Search for the cell housing the specified text and yield its (X, Y) center coordinate. 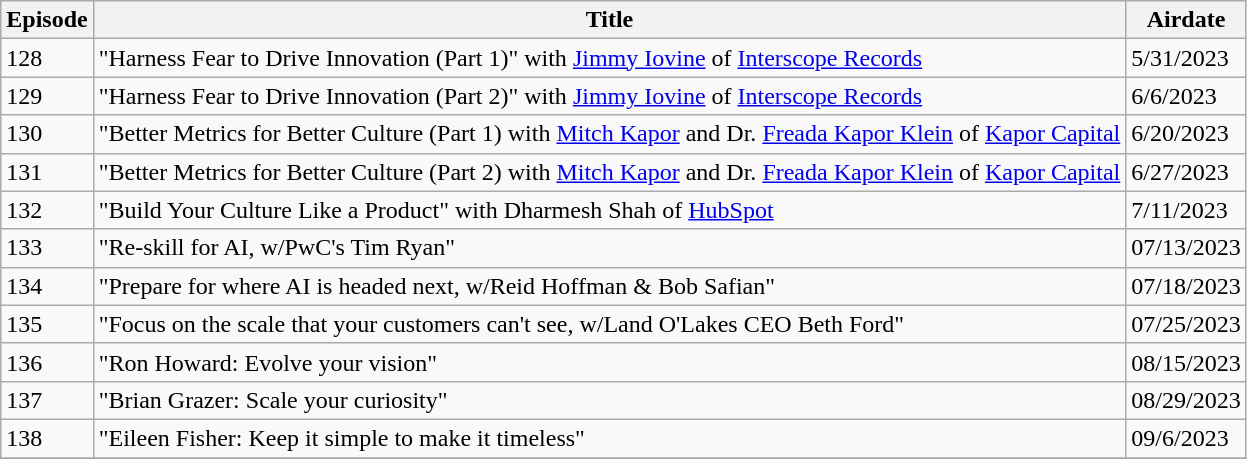
Airdate (1186, 20)
132 (47, 210)
"Focus on the scale that your customers can't see, w/Land O'Lakes CEO Beth Ford" (610, 324)
07/18/2023 (1186, 286)
"Build Your Culture Like a Product" with Dharmesh Shah of HubSpot (610, 210)
08/15/2023 (1186, 362)
5/31/2023 (1186, 58)
"Brian Grazer: Scale your curiosity" (610, 400)
"Eileen Fisher: Keep it simple to make it timeless" (610, 438)
6/27/2023 (1186, 172)
Title (610, 20)
07/25/2023 (1186, 324)
133 (47, 248)
"Re-skill for AI, w/PwC's Tim Ryan" (610, 248)
135 (47, 324)
"Ron Howard: Evolve your vision" (610, 362)
136 (47, 362)
07/13/2023 (1186, 248)
09/6/2023 (1186, 438)
134 (47, 286)
137 (47, 400)
"Better Metrics for Better Culture (Part 2) with Mitch Kapor and Dr. Freada Kapor Klein of Kapor Capital (610, 172)
08/29/2023 (1186, 400)
128 (47, 58)
130 (47, 134)
"Better Metrics for Better Culture (Part 1) with Mitch Kapor and Dr. Freada Kapor Klein of Kapor Capital (610, 134)
138 (47, 438)
"Harness Fear to Drive Innovation (Part 2)" with Jimmy Iovine of Interscope Records (610, 96)
"Harness Fear to Drive Innovation (Part 1)" with Jimmy Iovine of Interscope Records (610, 58)
Episode (47, 20)
7/11/2023 (1186, 210)
"Prepare for where AI is headed next, w/Reid Hoffman & Bob Safian" (610, 286)
6/20/2023 (1186, 134)
6/6/2023 (1186, 96)
131 (47, 172)
129 (47, 96)
